Search for the cell housing the specified text and yield its (x, y) center coordinate. 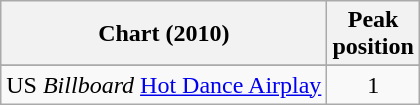
1 (373, 85)
Chart (2010) (164, 34)
US Billboard Hot Dance Airplay (164, 85)
Peakposition (373, 34)
